Output the (x, y) coordinate of the center of the cell containing the given text.  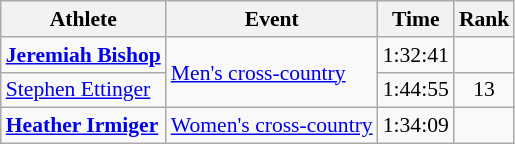
Event (272, 19)
Men's cross-country (272, 72)
Stephen Ettinger (84, 90)
Rank (484, 19)
Athlete (84, 19)
Women's cross-country (272, 126)
13 (484, 90)
1:44:55 (416, 90)
Time (416, 19)
1:32:41 (416, 55)
1:34:09 (416, 126)
Jeremiah Bishop (84, 55)
Heather Irmiger (84, 126)
